For the text-containing cell, return its midpoint in [x, y] coordinate format. 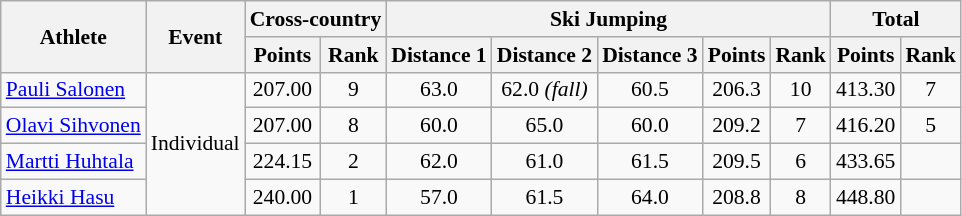
209.5 [737, 162]
Event [196, 36]
448.80 [866, 197]
Distance 1 [438, 55]
9 [353, 90]
5 [930, 126]
416.20 [866, 126]
10 [800, 90]
Olavi Sihvonen [74, 126]
Distance 2 [544, 55]
62.0 (fall) [544, 90]
2 [353, 162]
Distance 3 [650, 55]
413.30 [866, 90]
208.8 [737, 197]
433.65 [866, 162]
Cross-country [316, 19]
224.15 [283, 162]
63.0 [438, 90]
60.5 [650, 90]
65.0 [544, 126]
209.2 [737, 126]
Individual [196, 143]
Athlete [74, 36]
Ski Jumping [608, 19]
206.3 [737, 90]
1 [353, 197]
240.00 [283, 197]
Pauli Salonen [74, 90]
Heikki Hasu [74, 197]
64.0 [650, 197]
62.0 [438, 162]
61.0 [544, 162]
Martti Huhtala [74, 162]
Total [896, 19]
6 [800, 162]
57.0 [438, 197]
